Return (x, y) of the center of cell containing provided text 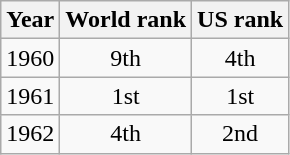
2nd (240, 134)
US rank (240, 20)
1961 (30, 96)
World rank (126, 20)
1960 (30, 58)
Year (30, 20)
9th (126, 58)
1962 (30, 134)
